Pinpoint the cell where the given text exists, returning its [x, y] midpoint coordinate. 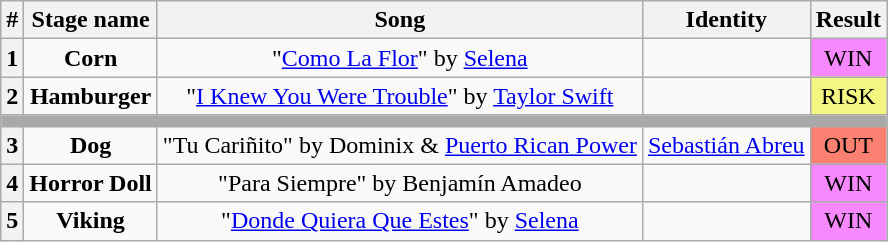
Horror Doll [91, 183]
Hamburger [91, 96]
Result [848, 20]
# [12, 20]
Dog [91, 145]
Stage name [91, 20]
Viking [91, 221]
3 [12, 145]
4 [12, 183]
2 [12, 96]
"Para Siempre" by Benjamín Amadeo [400, 183]
"Tu Cariñito" by Dominix & Puerto Rican Power [400, 145]
Corn [91, 58]
"Como La Flor" by Selena [400, 58]
"I Knew You Were Trouble" by Taylor Swift [400, 96]
Identity [726, 20]
5 [12, 221]
RISK [848, 96]
"Donde Quiera Que Estes" by Selena [400, 221]
Song [400, 20]
OUT [848, 145]
Sebastián Abreu [726, 145]
1 [12, 58]
